Pinpoint the cell where the given text exists, returning its [x, y] midpoint coordinate. 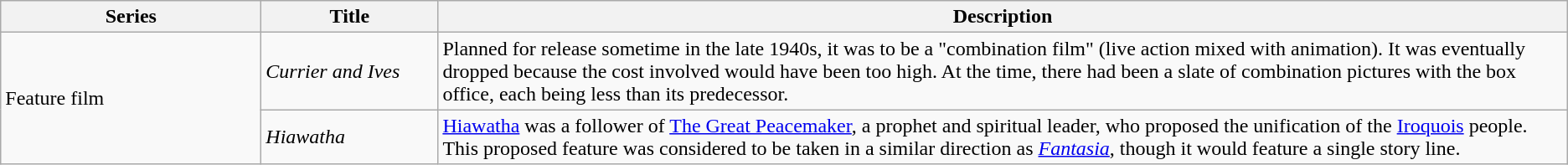
Hiawatha [350, 137]
Feature film [131, 99]
Currier and Ives [350, 71]
Title [350, 17]
Description [1003, 17]
Series [131, 17]
